Detect which cell encompasses the target text, then output its (X, Y) center coordinate. 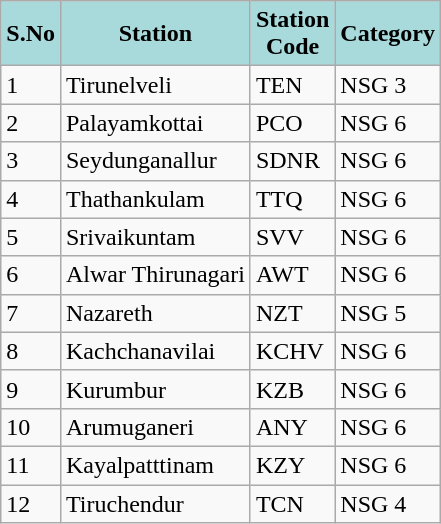
1 (31, 85)
Kayalpatttinam (155, 465)
Palayamkottai (155, 123)
5 (31, 237)
SDNR (292, 161)
AWT (292, 275)
Nazareth (155, 313)
Tirunelveli (155, 85)
Kurumbur (155, 389)
2 (31, 123)
12 (31, 503)
TEN (292, 85)
Kachchanavilai (155, 351)
Alwar Thirunagari (155, 275)
11 (31, 465)
NZT (292, 313)
Srivaikuntam (155, 237)
8 (31, 351)
KZY (292, 465)
Arumuganeri (155, 427)
PCO (292, 123)
TTQ (292, 199)
NSG 4 (388, 503)
SVV (292, 237)
Seydunganallur (155, 161)
KCHV (292, 351)
Station (155, 34)
KZB (292, 389)
Category (388, 34)
ANY (292, 427)
TCN (292, 503)
NSG 5 (388, 313)
6 (31, 275)
Thathankulam (155, 199)
3 (31, 161)
Tiruchendur (155, 503)
NSG 3 (388, 85)
7 (31, 313)
4 (31, 199)
10 (31, 427)
S.No (31, 34)
9 (31, 389)
StationCode (292, 34)
